Return the [x, y] coordinate for the center point of the cell that contains the specified text.  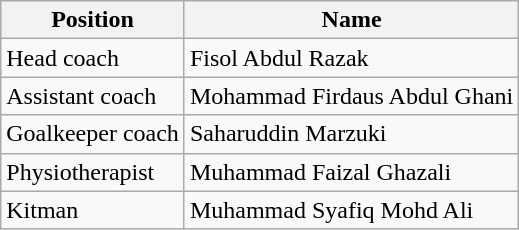
Saharuddin Marzuki [351, 134]
Kitman [93, 210]
Assistant coach [93, 96]
Goalkeeper coach [93, 134]
Position [93, 20]
Name [351, 20]
Head coach [93, 58]
Physiotherapist [93, 172]
Mohammad Firdaus Abdul Ghani [351, 96]
Fisol Abdul Razak [351, 58]
Muhammad Faizal Ghazali [351, 172]
Muhammad Syafiq Mohd Ali [351, 210]
